Capture the cell that displays the provided text and extract its (X, Y) central coordinate. 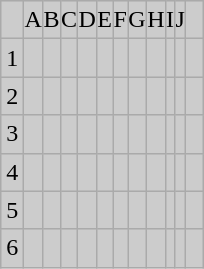
3 (12, 134)
J (180, 20)
E (105, 20)
A (34, 20)
H (156, 20)
B (52, 20)
D (88, 20)
6 (12, 248)
4 (12, 172)
2 (12, 96)
C (69, 20)
I (170, 20)
F (120, 20)
5 (12, 210)
1 (12, 58)
G (138, 20)
